Extract the [X, Y] coordinate from the center of the cell holding the provided text.  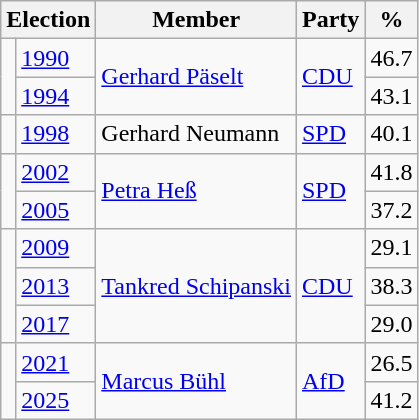
Member [196, 20]
Marcus Bühl [196, 381]
1994 [56, 96]
Tankred Schipanski [196, 286]
41.2 [392, 400]
29.1 [392, 248]
2021 [56, 362]
% [392, 20]
40.1 [392, 134]
2025 [56, 400]
46.7 [392, 58]
Petra Heß [196, 191]
43.1 [392, 96]
38.3 [392, 286]
AfD [330, 381]
1990 [56, 58]
41.8 [392, 172]
37.2 [392, 210]
Gerhard Päselt [196, 77]
Party [330, 20]
1998 [56, 134]
2013 [56, 286]
Election [48, 20]
2009 [56, 248]
Gerhard Neumann [196, 134]
29.0 [392, 324]
2017 [56, 324]
26.5 [392, 362]
2002 [56, 172]
2005 [56, 210]
